Identify which cell holds the provided text, then report its [x, y] central coordinate. 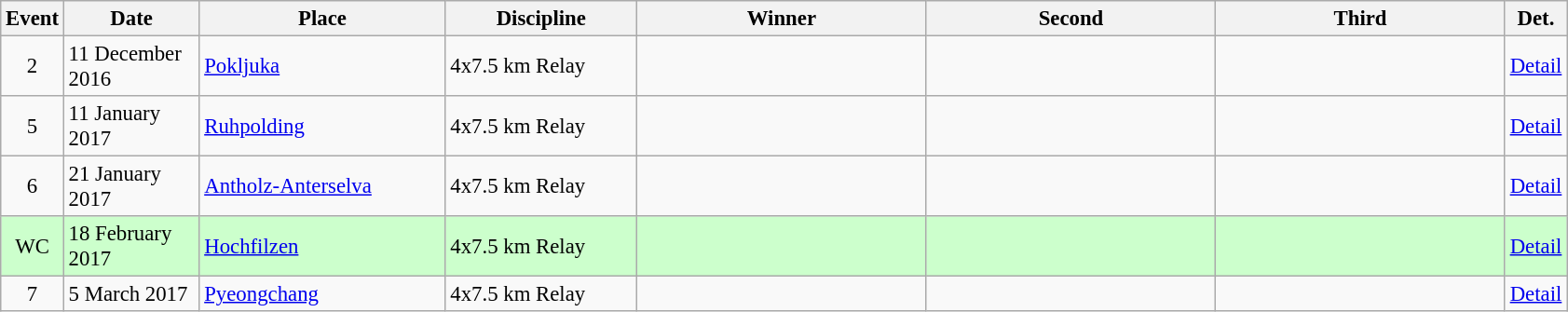
Discipline [541, 19]
Winner [783, 19]
7 [33, 294]
11 December 2016 [131, 67]
Pyeongchang [322, 294]
11 January 2017 [131, 127]
21 January 2017 [131, 186]
Place [322, 19]
6 [33, 186]
5 [33, 127]
Date [131, 19]
Event [33, 19]
Det. [1535, 19]
WC [33, 246]
Second [1071, 19]
5 March 2017 [131, 294]
Third [1360, 19]
2 [33, 67]
Ruhpolding [322, 127]
18 February 2017 [131, 246]
Antholz-Anterselva [322, 186]
Hochfilzen [322, 246]
Pokljuka [322, 67]
